Locate the cell with the specified text and output its [X, Y] center coordinate. 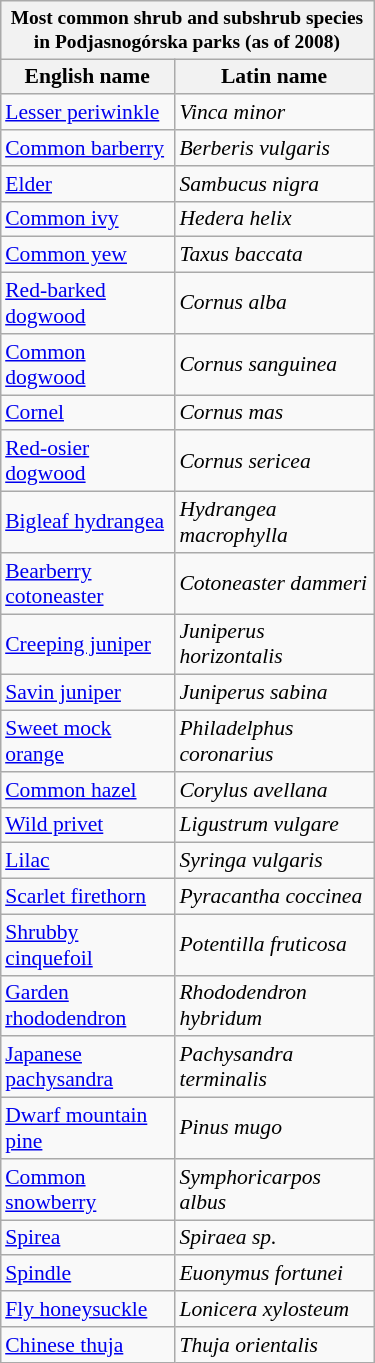
Common snowberry [87, 1188]
Sweet mock orange [87, 740]
Vinca minor [274, 112]
Most common shrub and subshrub species in Podjasnogórska parks (as of 2008) [187, 30]
Symphoricarpos albus [274, 1188]
Pinus mugo [274, 1128]
Elder [87, 183]
Hedera helix [274, 219]
Syringa vulgaris [274, 861]
Shrubby cinquefoil [87, 944]
Euonymus fortunei [274, 1273]
Lilac [87, 861]
Rhododendron hybridum [274, 1006]
Hydrangea macrophylla [274, 522]
Lesser periwinkle [87, 112]
Taxus baccata [274, 255]
Creeping juniper [87, 644]
Common ivy [87, 219]
Ligustrum vulgare [274, 825]
Red-barked dogwood [87, 302]
Dwarf mountain pine [87, 1128]
Thuja orientalis [274, 1344]
Lonicera xylosteum [274, 1309]
Common yew [87, 255]
Spiraea sp. [274, 1238]
Berberis vulgaris [274, 148]
Cornus mas [274, 413]
Red-osier dogwood [87, 460]
Philadelphus coronarius [274, 740]
Scarlet firethorn [87, 896]
Juniperus horizontalis [274, 644]
Cornus sanguinea [274, 364]
Latin name [274, 77]
Cornus sericea [274, 460]
Pachysandra terminalis [274, 1066]
Pyracantha coccinea [274, 896]
Sambucus nigra [274, 183]
Garden rhododendron [87, 1006]
Corylus avellana [274, 789]
Common barberry [87, 148]
Cornel [87, 413]
Bigleaf hydrangea [87, 522]
Savin juniper [87, 693]
Wild privet [87, 825]
Bearberry cotoneaster [87, 582]
Spindle [87, 1273]
Chinese thuja [87, 1344]
English name [87, 77]
Potentilla fruticosa [274, 944]
Juniperus sabina [274, 693]
Cornus alba [274, 302]
Spirea [87, 1238]
Japanese pachysandra [87, 1066]
Cotoneaster dammeri [274, 582]
Common dogwood [87, 364]
Common hazel [87, 789]
Fly honeysuckle [87, 1309]
